Determine the (x, y) coordinate at the center of the cell enclosing the given text.  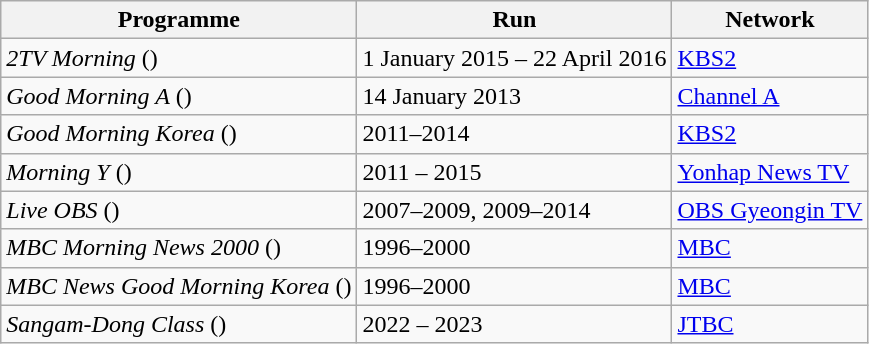
2022 – 2023 (514, 324)
Run (514, 20)
Good Morning Korea () (179, 134)
2011–2014 (514, 134)
JTBC (770, 324)
2011 – 2015 (514, 172)
Live OBS () (179, 210)
MBC News Good Morning Korea () (179, 286)
Yonhap News TV (770, 172)
2007–2009, 2009–2014 (514, 210)
Network (770, 20)
MBC Morning News 2000 () (179, 248)
Morning Y () (179, 172)
2TV Morning () (179, 58)
14 January 2013 (514, 96)
Channel A (770, 96)
Good Morning A () (179, 96)
Sangam-Dong Class () (179, 324)
Programme (179, 20)
OBS Gyeongin TV (770, 210)
1 January 2015 – 22 April 2016 (514, 58)
